Scan for the cell matching the given text and deliver its [x, y] coordinate at center. 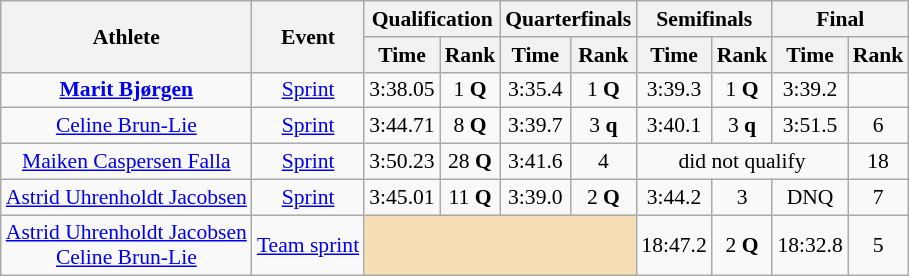
18:32.8 [810, 246]
8 Q [470, 126]
3:51.5 [810, 126]
11 Q [470, 197]
3:39.2 [810, 90]
3:39.7 [535, 126]
7 [878, 197]
3:39.3 [674, 90]
Celine Brun-Lie [126, 126]
Final [840, 19]
18 [878, 162]
3:35.4 [535, 90]
Qualification [432, 19]
Semifinals [704, 19]
Event [308, 36]
18:47.2 [674, 246]
Marit Bjørgen [126, 90]
Athlete [126, 36]
6 [878, 126]
Maiken Caspersen Falla [126, 162]
3:44.2 [674, 197]
Astrid Uhrenholdt Jacobsen [126, 197]
3:38.05 [402, 90]
Quarterfinals [568, 19]
did not qualify [742, 162]
3:40.1 [674, 126]
3:41.6 [535, 162]
3:44.71 [402, 126]
3:39.0 [535, 197]
Team sprint [308, 246]
3:45.01 [402, 197]
4 [604, 162]
3:50.23 [402, 162]
3 [742, 197]
28 Q [470, 162]
Astrid Uhrenholdt JacobsenCeline Brun-Lie [126, 246]
5 [878, 246]
DNQ [810, 197]
